Capture the cell that displays the provided text and extract its [X, Y] central coordinate. 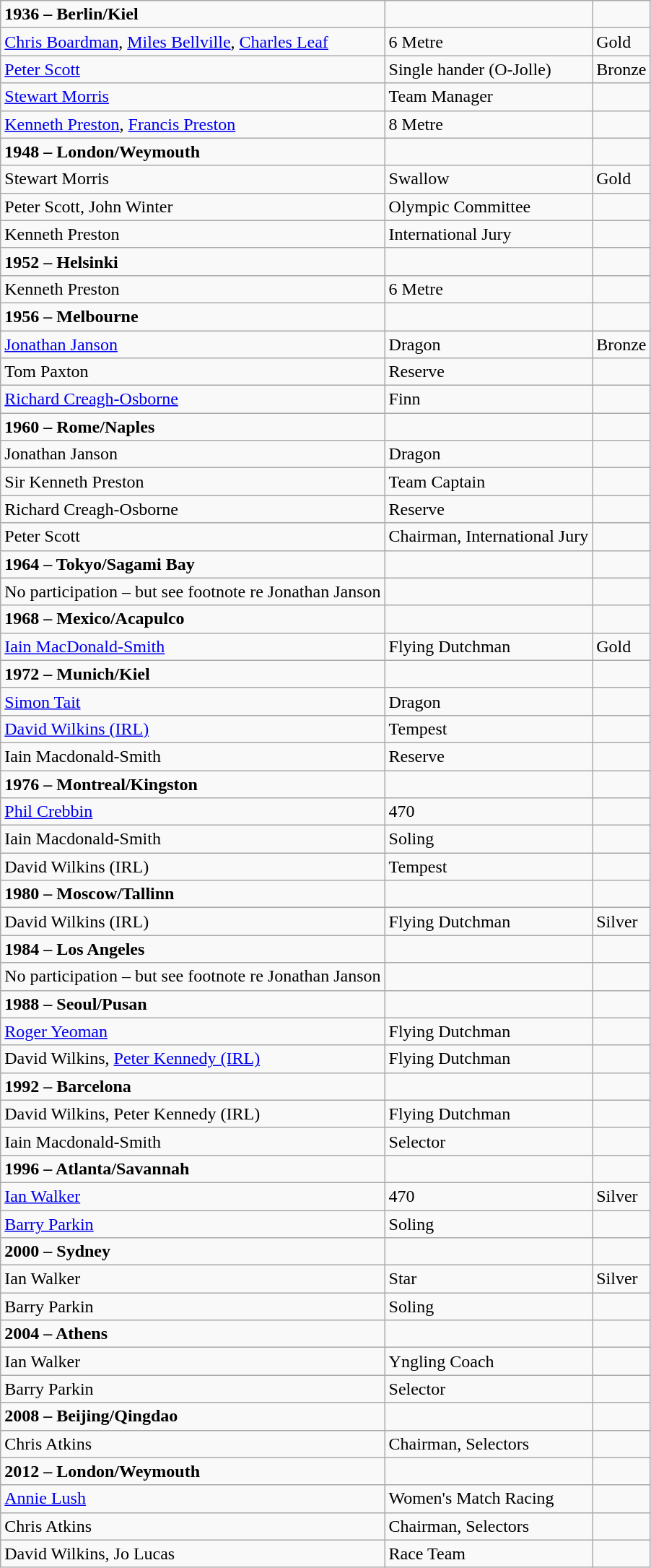
2004 – Athens [193, 1334]
Chris Boardman, Miles Bellville, Charles Leaf [193, 42]
1952 – Helsinki [193, 261]
Annie Lush [193, 1499]
Kenneth Preston, Francis Preston [193, 124]
1936 – Berlin/Kiel [193, 14]
David Wilkins, Jo Lucas [193, 1554]
Team Captain [489, 482]
1956 – Melbourne [193, 316]
Olympic Committee [489, 207]
1968 – Mexico/Acapulco [193, 619]
1948 – London/Weymouth [193, 152]
1996 – Atlanta/Savannah [193, 1169]
1960 – Rome/Naples [193, 427]
Peter Scott, John Winter [193, 207]
1992 – Barcelona [193, 1086]
Chairman, International Jury [489, 537]
1964 – Tokyo/Sagami Bay [193, 564]
Race Team [489, 1554]
1972 – Munich/Kiel [193, 674]
Tom Paxton [193, 372]
Women's Match Racing [489, 1499]
2008 – Beijing/Qingdao [193, 1416]
1984 – Los Angeles [193, 949]
2012 – London/Weymouth [193, 1471]
Iain MacDonald-Smith [193, 646]
International Jury [489, 234]
1976 – Montreal/Kingston [193, 784]
1988 – Seoul/Pusan [193, 1004]
Simon Tait [193, 701]
Sir Kenneth Preston [193, 482]
2000 – Sydney [193, 1252]
Single hander (O-Jolle) [489, 69]
Roger Yeoman [193, 1031]
Star [489, 1279]
Yngling Coach [489, 1361]
Finn [489, 399]
1980 – Moscow/Tallinn [193, 894]
Swallow [489, 179]
Team Manager [489, 97]
8 Metre [489, 124]
Phil Crebbin [193, 812]
